Output the (X, Y) coordinate of the center of the cell containing the given text.  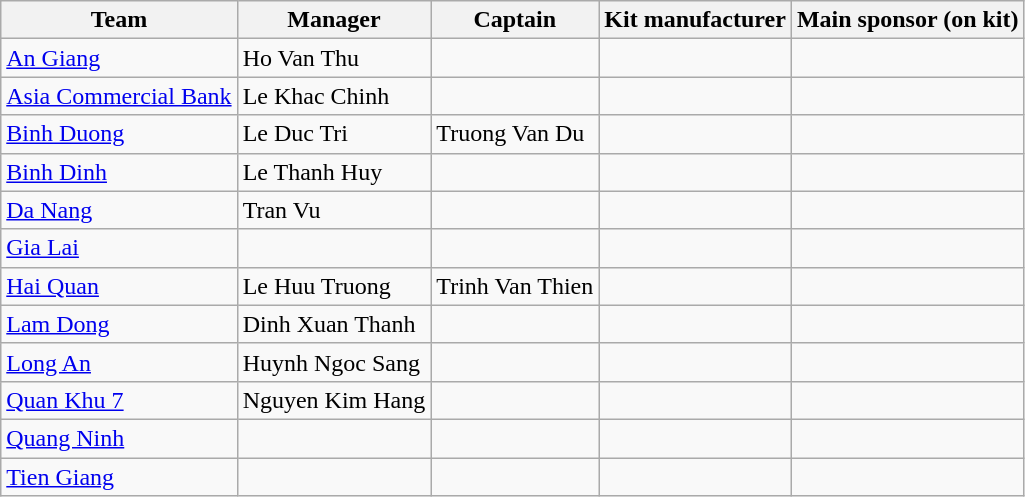
Asia Commercial Bank (119, 96)
Captain (515, 20)
Trinh Van Thien (515, 286)
Le Huu Truong (334, 286)
Team (119, 20)
Long An (119, 362)
Le Khac Chinh (334, 96)
Tran Vu (334, 210)
Hai Quan (119, 286)
Da Nang (119, 210)
Le Duc Tri (334, 134)
Main sponsor (on kit) (908, 20)
Dinh Xuan Thanh (334, 324)
Tien Giang (119, 477)
Ho Van Thu (334, 58)
Le Thanh Huy (334, 172)
Nguyen Kim Hang (334, 400)
Manager (334, 20)
Binh Dinh (119, 172)
Huynh Ngoc Sang (334, 362)
An Giang (119, 58)
Truong Van Du (515, 134)
Gia Lai (119, 248)
Quang Ninh (119, 438)
Binh Duong (119, 134)
Quan Khu 7 (119, 400)
Lam Dong (119, 324)
Kit manufacturer (696, 20)
